Determine the (X, Y) coordinate at the center of the cell enclosing the given text.  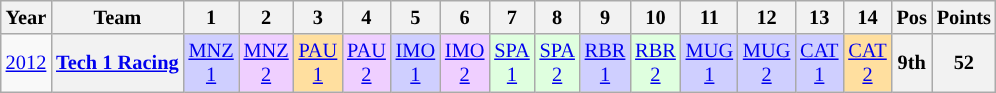
PAU2 (366, 63)
5 (416, 17)
13 (819, 17)
8 (558, 17)
7 (512, 17)
MUG2 (766, 63)
IMO1 (416, 63)
RBR2 (655, 63)
Tech 1 Racing (117, 63)
10 (655, 17)
6 (464, 17)
Team (117, 17)
2 (266, 17)
SPA2 (558, 63)
PAU1 (318, 63)
52 (964, 63)
Points (964, 17)
MUG1 (710, 63)
9 (605, 17)
Year (26, 17)
Pos (912, 17)
14 (867, 17)
9th (912, 63)
3 (318, 17)
4 (366, 17)
SPA1 (512, 63)
RBR1 (605, 63)
MNZ2 (266, 63)
IMO2 (464, 63)
2012 (26, 63)
CAT2 (867, 63)
MNZ1 (212, 63)
1 (212, 17)
CAT1 (819, 63)
12 (766, 17)
11 (710, 17)
